Scan for the cell matching the given text and deliver its (x, y) coordinate at center. 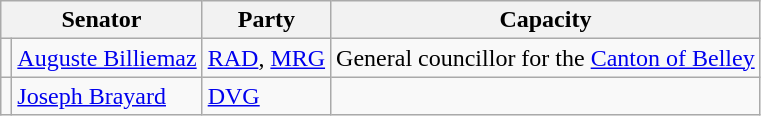
Joseph Brayard (107, 96)
Party (266, 20)
RAD, MRG (266, 58)
Senator (102, 20)
Capacity (546, 20)
DVG (266, 96)
Auguste Billiemaz (107, 58)
General councillor for the Canton of Belley (546, 58)
